Capture the cell that displays the provided text and extract its (x, y) central coordinate. 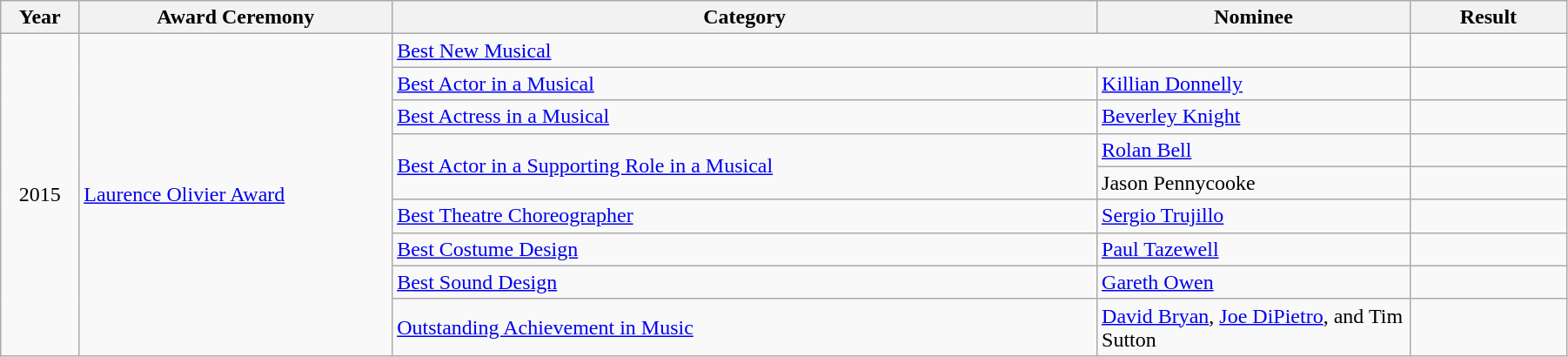
Best Costume Design (745, 249)
Category (745, 17)
Rolan Bell (1254, 150)
Beverley Knight (1254, 117)
Year (40, 17)
Gareth Owen (1254, 282)
Award Ceremony (236, 17)
Result (1488, 17)
Best Actress in a Musical (745, 117)
Best Theatre Choreographer (745, 216)
Best Sound Design (745, 282)
Laurence Olivier Award (236, 195)
Best New Musical (901, 51)
David Bryan, Joe DiPietro, and Tim Sutton (1254, 327)
Jason Pennycooke (1254, 183)
Sergio Trujillo (1254, 216)
Outstanding Achievement in Music (745, 327)
Nominee (1254, 17)
Killian Donnelly (1254, 84)
Best Actor in a Supporting Role in a Musical (745, 166)
Best Actor in a Musical (745, 84)
Paul Tazewell (1254, 249)
2015 (40, 195)
